For the text-containing cell, return its midpoint in [x, y] coordinate format. 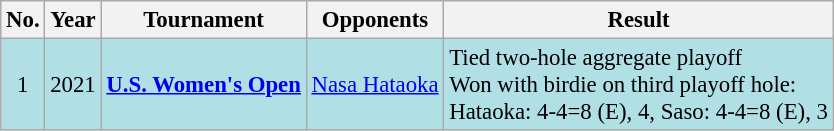
Tied two-hole aggregate playoffWon with birdie on third playoff hole: Hataoka: 4-4=8 (E), 4, Saso: 4-4=8 (E), 3 [638, 85]
No. [23, 20]
1 [23, 85]
2021 [73, 85]
Result [638, 20]
Opponents [375, 20]
Nasa Hataoka [375, 85]
Tournament [204, 20]
Year [73, 20]
U.S. Women's Open [204, 85]
